Output the (X, Y) coordinate of the center of the cell containing the given text.  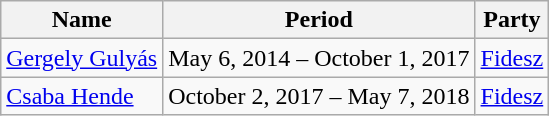
Gergely Gulyás (82, 58)
October 2, 2017 – May 7, 2018 (319, 96)
Party (512, 20)
Csaba Hende (82, 96)
Name (82, 20)
Period (319, 20)
May 6, 2014 – October 1, 2017 (319, 58)
